Search for the cell housing the specified text and yield its (x, y) center coordinate. 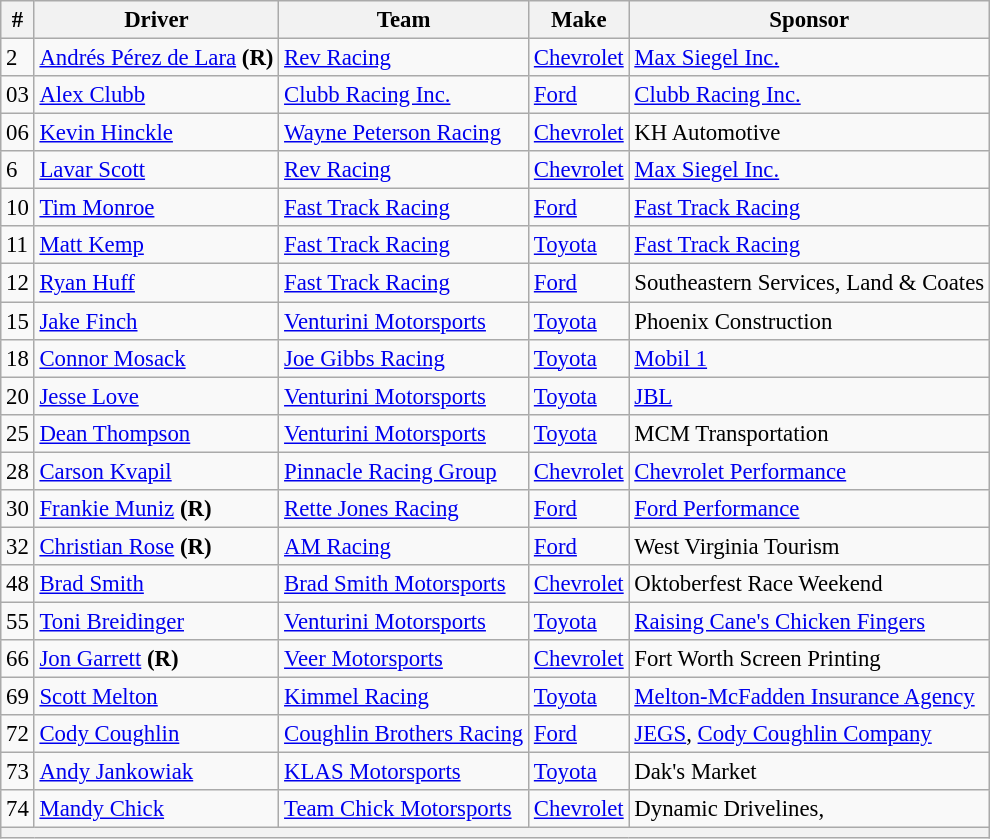
Team (404, 20)
Andrés Pérez de Lara (R) (156, 58)
73 (18, 772)
12 (18, 283)
Make (579, 20)
Christian Rose (R) (156, 546)
Alex Clubb (156, 95)
74 (18, 809)
Southeastern Services, Land & Coates (809, 283)
Dynamic Drivelines, (809, 809)
Wayne Peterson Racing (404, 133)
Toni Breidinger (156, 621)
Mobil 1 (809, 358)
66 (18, 659)
Kevin Hinckle (156, 133)
Oktoberfest Race Weekend (809, 584)
Joe Gibbs Racing (404, 358)
Scott Melton (156, 697)
Jon Garrett (R) (156, 659)
Mandy Chick (156, 809)
Driver (156, 20)
Chevrolet Performance (809, 471)
03 (18, 95)
Brad Smith (156, 584)
Brad Smith Motorsports (404, 584)
Fort Worth Screen Printing (809, 659)
Jake Finch (156, 321)
28 (18, 471)
Tim Monroe (156, 208)
Ryan Huff (156, 283)
Kimmel Racing (404, 697)
Phoenix Construction (809, 321)
Ford Performance (809, 509)
MCM Transportation (809, 433)
10 (18, 208)
Pinnacle Racing Group (404, 471)
6 (18, 170)
Carson Kvapil (156, 471)
# (18, 20)
Coughlin Brothers Racing (404, 734)
Connor Mosack (156, 358)
KLAS Motorsports (404, 772)
15 (18, 321)
Jesse Love (156, 396)
48 (18, 584)
Team Chick Motorsports (404, 809)
Cody Coughlin (156, 734)
Sponsor (809, 20)
Raising Cane's Chicken Fingers (809, 621)
Frankie Muniz (R) (156, 509)
32 (18, 546)
69 (18, 697)
2 (18, 58)
30 (18, 509)
18 (18, 358)
JEGS, Cody Coughlin Company (809, 734)
AM Racing (404, 546)
Matt Kemp (156, 245)
20 (18, 396)
11 (18, 245)
Melton-McFadden Insurance Agency (809, 697)
Veer Motorsports (404, 659)
KH Automotive (809, 133)
JBL (809, 396)
Lavar Scott (156, 170)
25 (18, 433)
06 (18, 133)
Dak's Market (809, 772)
55 (18, 621)
Dean Thompson (156, 433)
West Virginia Tourism (809, 546)
Rette Jones Racing (404, 509)
72 (18, 734)
Andy Jankowiak (156, 772)
